Find where the given text appears and provide that cell's center as (X, Y) coordinate. 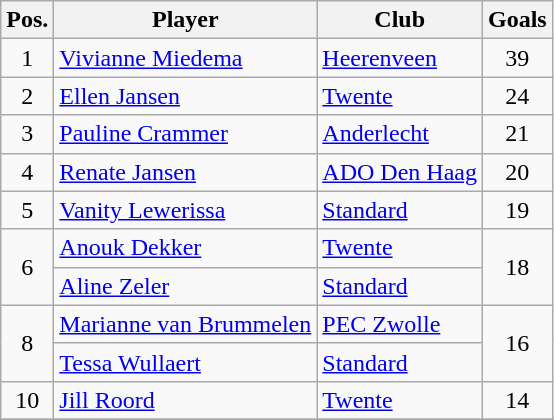
Renate Jansen (186, 172)
20 (517, 172)
Pos. (28, 20)
10 (28, 400)
PEC Zwolle (400, 324)
Ellen Jansen (186, 96)
Club (400, 20)
16 (517, 343)
2 (28, 96)
Tessa Wullaert (186, 362)
Anouk Dekker (186, 248)
24 (517, 96)
Heerenveen (400, 58)
Goals (517, 20)
8 (28, 343)
18 (517, 267)
14 (517, 400)
Pauline Crammer (186, 134)
Vanity Lewerissa (186, 210)
19 (517, 210)
21 (517, 134)
3 (28, 134)
6 (28, 267)
Jill Roord (186, 400)
5 (28, 210)
ADO Den Haag (400, 172)
Vivianne Miedema (186, 58)
Anderlecht (400, 134)
1 (28, 58)
4 (28, 172)
Aline Zeler (186, 286)
39 (517, 58)
Player (186, 20)
Marianne van Brummelen (186, 324)
